Provide the (x, y) coordinate of the cell's center where the given text is located.  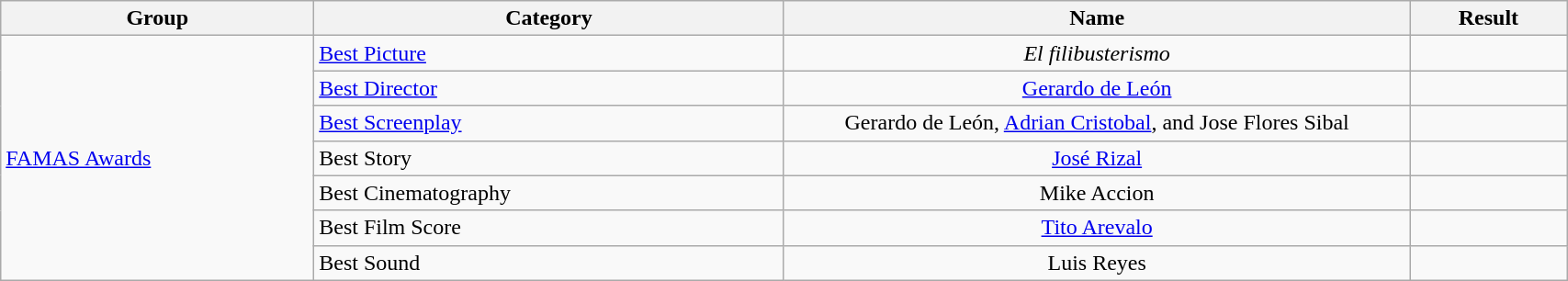
Best Sound (549, 263)
Category (549, 18)
Best Cinematography (549, 193)
FAMAS Awards (158, 158)
Best Picture (549, 53)
Best Film Score (549, 228)
Best Director (549, 88)
José Rizal (1097, 158)
Best Story (549, 158)
Mike Accion (1097, 193)
El filibusterismo (1097, 53)
Group (158, 18)
Luis Reyes (1097, 263)
Name (1097, 18)
Gerardo de León, Adrian Cristobal, and Jose Flores Sibal (1097, 123)
Gerardo de León (1097, 88)
Result (1488, 18)
Best Screenplay (549, 123)
Tito Arevalo (1097, 228)
